Extract the [x, y] coordinate from the center of the cell holding the provided text.  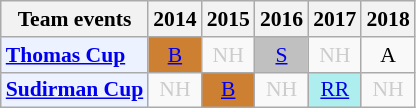
2017 [334, 19]
Team events [75, 19]
2018 [388, 19]
Thomas Cup [75, 55]
A [388, 55]
RR [334, 90]
2014 [174, 19]
2015 [228, 19]
S [282, 55]
2016 [282, 19]
Sudirman Cup [75, 90]
